Find where the given text appears and provide that cell's center as [x, y] coordinate. 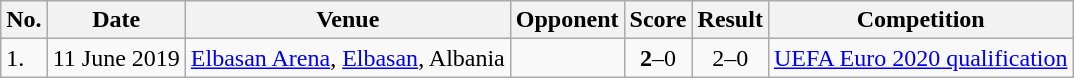
Score [658, 20]
Opponent [567, 20]
11 June 2019 [116, 58]
1. [24, 58]
No. [24, 20]
Result [730, 20]
Venue [348, 20]
Elbasan Arena, Elbasan, Albania [348, 58]
Competition [920, 20]
Date [116, 20]
UEFA Euro 2020 qualification [920, 58]
